Capture the cell that displays the provided text and extract its (x, y) central coordinate. 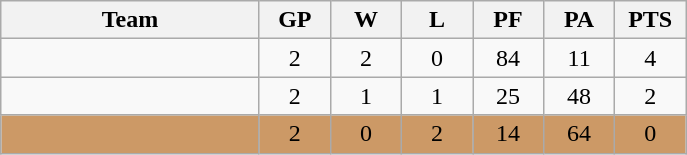
25 (508, 96)
PA (580, 20)
W (366, 20)
Team (130, 20)
PF (508, 20)
4 (650, 58)
L (436, 20)
11 (580, 58)
14 (508, 134)
64 (580, 134)
48 (580, 96)
84 (508, 58)
GP (294, 20)
PTS (650, 20)
